Scan for the cell matching the given text and deliver its [x, y] coordinate at center. 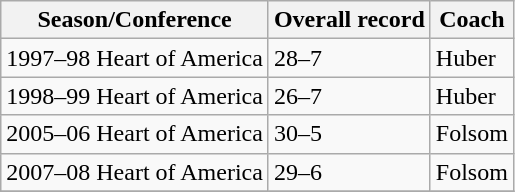
26–7 [349, 96]
30–5 [349, 134]
2007–08 Heart of America [135, 172]
1997–98 Heart of America [135, 58]
Coach [472, 20]
29–6 [349, 172]
2005–06 Heart of America [135, 134]
Season/Conference [135, 20]
Overall record [349, 20]
28–7 [349, 58]
1998–99 Heart of America [135, 96]
